Determine the [X, Y] coordinate at the center of the cell enclosing the given text.  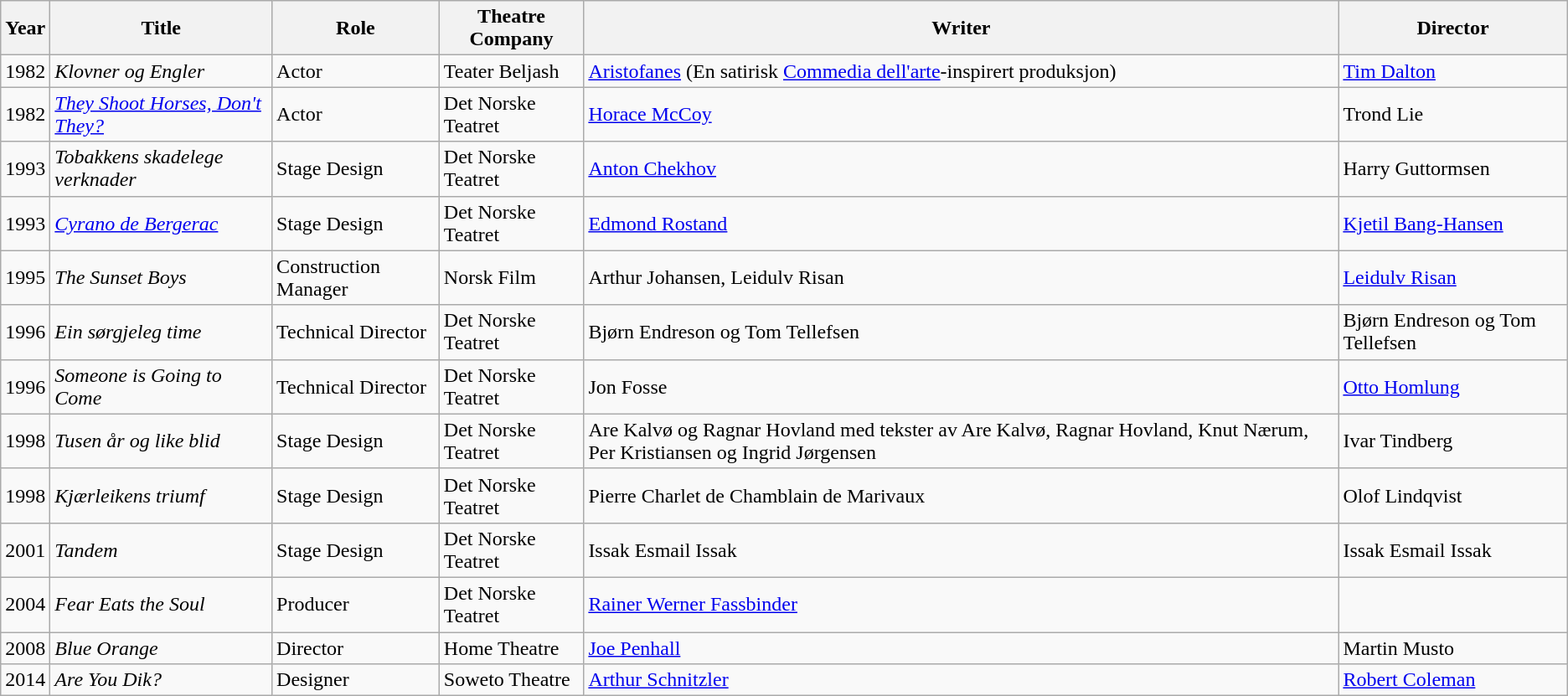
2004 [25, 605]
Jon Fosse [962, 387]
Role [356, 28]
Theatre Company [511, 28]
Leidulv Risan [1452, 278]
Blue Orange [161, 647]
Trond Lie [1452, 114]
Writer [962, 28]
The Sunset Boys [161, 278]
Teater Beljash [511, 71]
Otto Homlung [1452, 387]
Kjetil Bang-Hansen [1452, 223]
Construction Manager [356, 278]
2001 [25, 549]
Someone is Going to Come [161, 387]
Harry Guttormsen [1452, 169]
Producer [356, 605]
Home Theatre [511, 647]
Fear Eats the Soul [161, 605]
Tandem [161, 549]
Edmond Rostand [962, 223]
2008 [25, 647]
They Shoot Horses, Don't They? [161, 114]
Klovner og Engler [161, 71]
Title [161, 28]
Cyrano de Bergerac [161, 223]
Kjærleikens triumf [161, 496]
Arthur Johansen, Leidulv Risan [962, 278]
Soweto Theatre [511, 680]
Tusen år og like blid [161, 441]
Tim Dalton [1452, 71]
Ivar Tindberg [1452, 441]
Ein sørgjeleg time [161, 332]
Joe Penhall [962, 647]
Olof Lindqvist [1452, 496]
Aristofanes (En satirisk Commedia dell'arte-inspirert produksjon) [962, 71]
Are You Dik? [161, 680]
Tobakkens skadelege verknader [161, 169]
2014 [25, 680]
Horace McCoy [962, 114]
Arthur Schnitzler [962, 680]
Martin Musto [1452, 647]
1995 [25, 278]
Robert Coleman [1452, 680]
Norsk Film [511, 278]
Year [25, 28]
Designer [356, 680]
Are Kalvø og Ragnar Hovland med tekster av Are Kalvø, Ragnar Hovland, Knut Nærum, Per Kristiansen og Ingrid Jørgensen [962, 441]
Pierre Charlet de Chamblain de Marivaux [962, 496]
Anton Chekhov [962, 169]
Rainer Werner Fassbinder [962, 605]
